Pinpoint the cell where the given text exists, returning its [X, Y] midpoint coordinate. 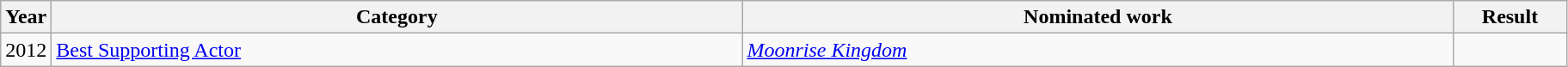
Moonrise Kingdom [1098, 50]
Year [26, 17]
Nominated work [1098, 17]
Best Supporting Actor [397, 50]
Category [397, 17]
Result [1510, 17]
2012 [26, 50]
